Identify which cell holds the provided text, then report its [X, Y] central coordinate. 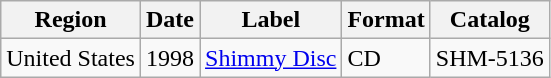
Label [271, 20]
SHM-5136 [490, 58]
Format [386, 20]
1998 [170, 58]
CD [386, 58]
Shimmy Disc [271, 58]
United States [71, 58]
Catalog [490, 20]
Region [71, 20]
Date [170, 20]
